Extract the [X, Y] coordinate from the center of the cell holding the provided text.  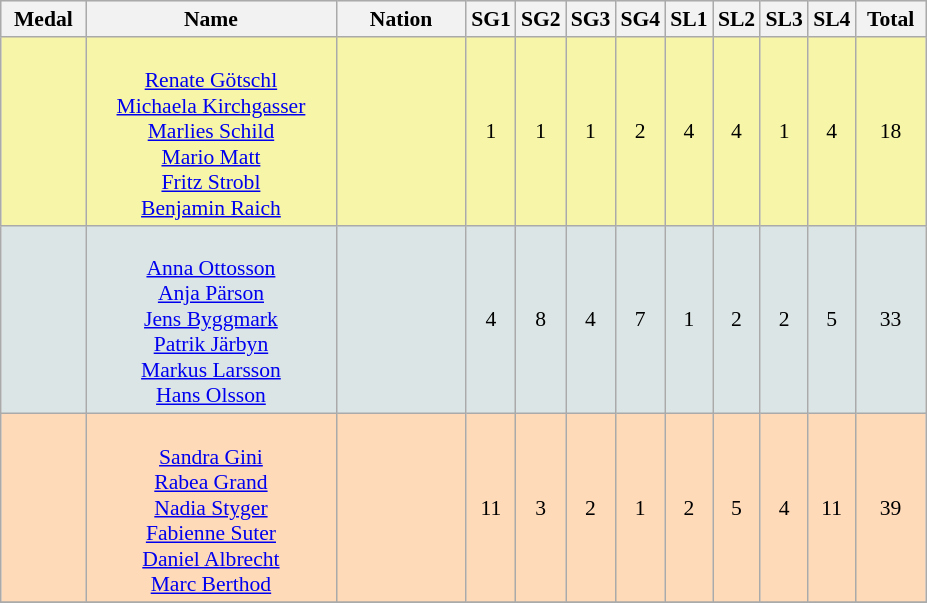
33 [891, 320]
Anna Ottosson Anja Pärson Jens Byggmark Patrik Järbyn Markus Larsson Hans Olsson [211, 320]
SG2 [541, 19]
SG4 [640, 19]
SG3 [591, 19]
SL4 [832, 19]
39 [891, 508]
SL3 [784, 19]
Sandra Gini Rabea Grand Nadia Styger Fabienne Suter Daniel Albrecht Marc Berthod [211, 508]
8 [541, 320]
Renate Götschl Michaela Kirchgasser Marlies Schild Mario Matt Fritz Strobl Benjamin Raich [211, 132]
Nation [401, 19]
3 [541, 508]
18 [891, 132]
Name [211, 19]
SL2 [737, 19]
SG1 [491, 19]
SL1 [689, 19]
Total [891, 19]
7 [640, 320]
Medal [44, 19]
